Provide the (X, Y) coordinate of the cell's center where the given text is located.  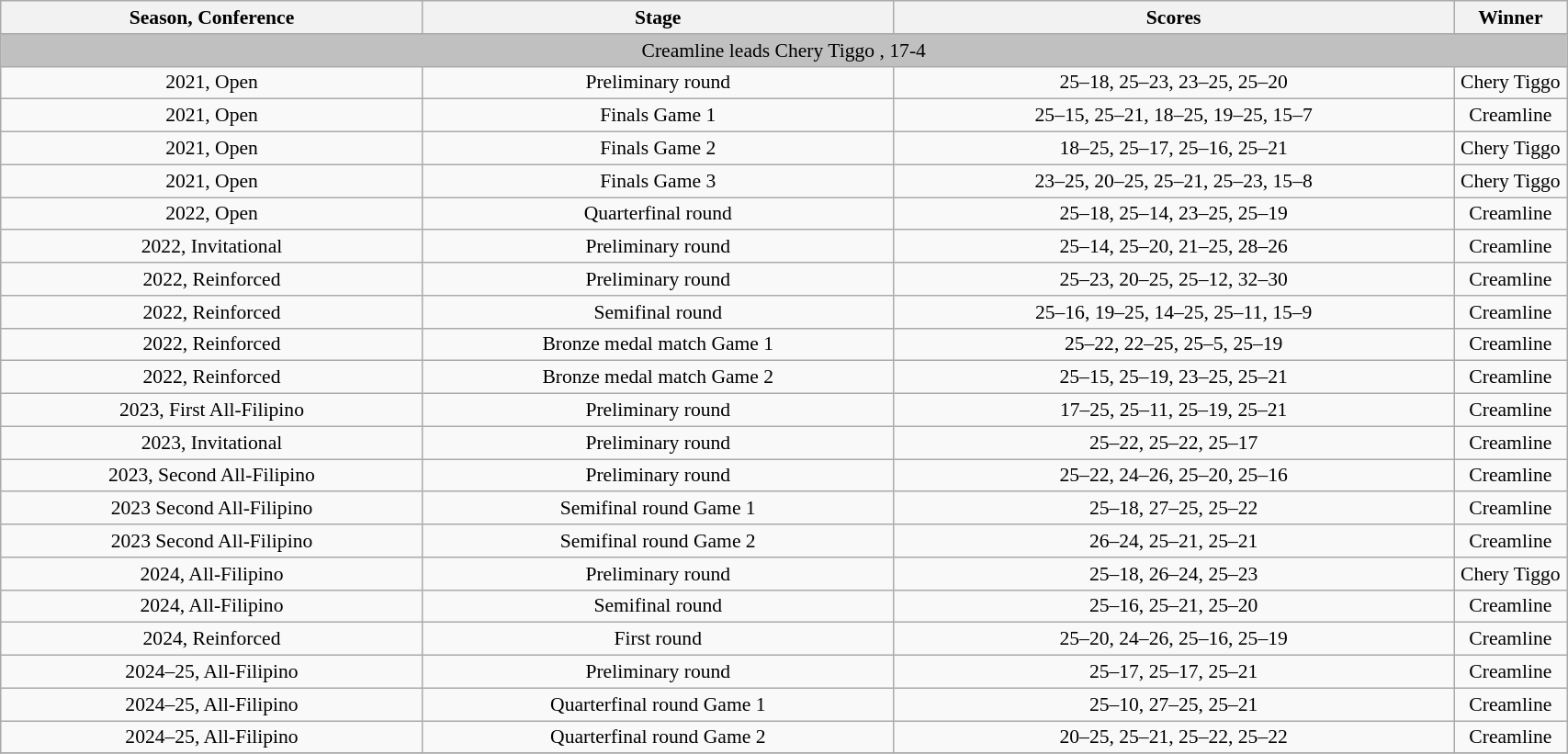
25–18, 27–25, 25–22 (1174, 509)
2022, Open (212, 214)
First round (658, 639)
Bronze medal match Game 2 (658, 377)
Bronze medal match Game 1 (658, 344)
25–22, 24–26, 25–20, 25–16 (1174, 476)
2023, First All-Filipino (212, 411)
25–22, 22–25, 25–5, 25–19 (1174, 344)
Winner (1510, 17)
25–18, 26–24, 25–23 (1174, 574)
25–20, 24–26, 25–16, 25–19 (1174, 639)
18–25, 25–17, 25–16, 25–21 (1174, 149)
Finals Game 2 (658, 149)
2023, Invitational (212, 443)
20–25, 25–21, 25–22, 25–22 (1174, 737)
26–24, 25–21, 25–21 (1174, 541)
25–18, 25–23, 23–25, 25–20 (1174, 83)
25–14, 25–20, 21–25, 28–26 (1174, 247)
Season, Conference (212, 17)
25–10, 27–25, 25–21 (1174, 704)
Quarterfinal round Game 1 (658, 704)
17–25, 25–11, 25–19, 25–21 (1174, 411)
25–15, 25–19, 23–25, 25–21 (1174, 377)
Quarterfinal round Game 2 (658, 737)
Semifinal round Game 2 (658, 541)
25–16, 19–25, 14–25, 25–11, 15–9 (1174, 312)
25–18, 25–14, 23–25, 25–19 (1174, 214)
25–17, 25–17, 25–21 (1174, 672)
25–16, 25–21, 25–20 (1174, 606)
Finals Game 1 (658, 116)
25–23, 20–25, 25–12, 32–30 (1174, 279)
23–25, 20–25, 25–21, 25–23, 15–8 (1174, 181)
Finals Game 3 (658, 181)
2023, Second All-Filipino (212, 476)
Quarterfinal round (658, 214)
25–22, 25–22, 25–17 (1174, 443)
2024, Reinforced (212, 639)
Semifinal round Game 1 (658, 509)
2022, Invitational (212, 247)
Scores (1174, 17)
Stage (658, 17)
Creamline leads Chery Tiggo , 17-4 (784, 51)
25–15, 25–21, 18–25, 19–25, 15–7 (1174, 116)
